Return (X, Y) of the center of cell containing provided text 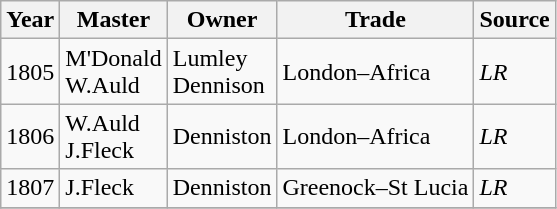
Source (514, 20)
W.AuldJ.Fleck (114, 136)
1806 (30, 136)
Owner (222, 20)
Greenock–St Lucia (376, 188)
Trade (376, 20)
1807 (30, 188)
J.Fleck (114, 188)
Master (114, 20)
1805 (30, 72)
Year (30, 20)
LumleyDennison (222, 72)
M'DonaldW.Auld (114, 72)
